Return the [X, Y] coordinate for the center point of the cell that contains the specified text.  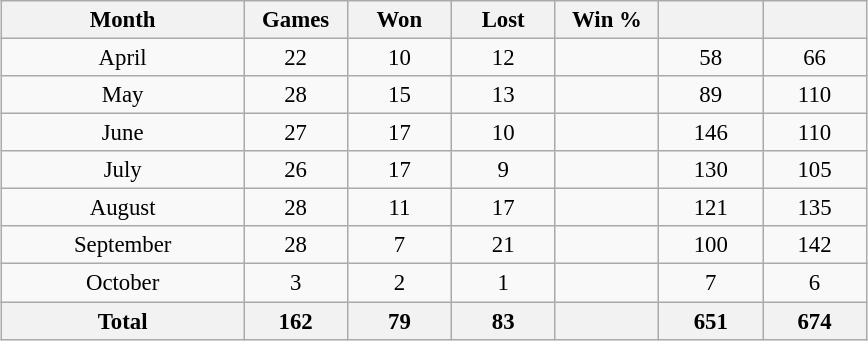
121 [711, 208]
22 [296, 57]
3 [296, 283]
66 [815, 57]
Month [123, 20]
13 [503, 95]
79 [399, 321]
26 [296, 170]
100 [711, 245]
September [123, 245]
651 [711, 321]
162 [296, 321]
6 [815, 283]
July [123, 170]
Games [296, 20]
Win % [607, 20]
2 [399, 283]
Won [399, 20]
105 [815, 170]
Total [123, 321]
146 [711, 133]
August [123, 208]
27 [296, 133]
1 [503, 283]
142 [815, 245]
58 [711, 57]
83 [503, 321]
October [123, 283]
135 [815, 208]
June [123, 133]
April [123, 57]
15 [399, 95]
12 [503, 57]
21 [503, 245]
9 [503, 170]
674 [815, 321]
May [123, 95]
11 [399, 208]
89 [711, 95]
130 [711, 170]
Lost [503, 20]
